Pinpoint the cell where the given text exists, returning its (x, y) midpoint coordinate. 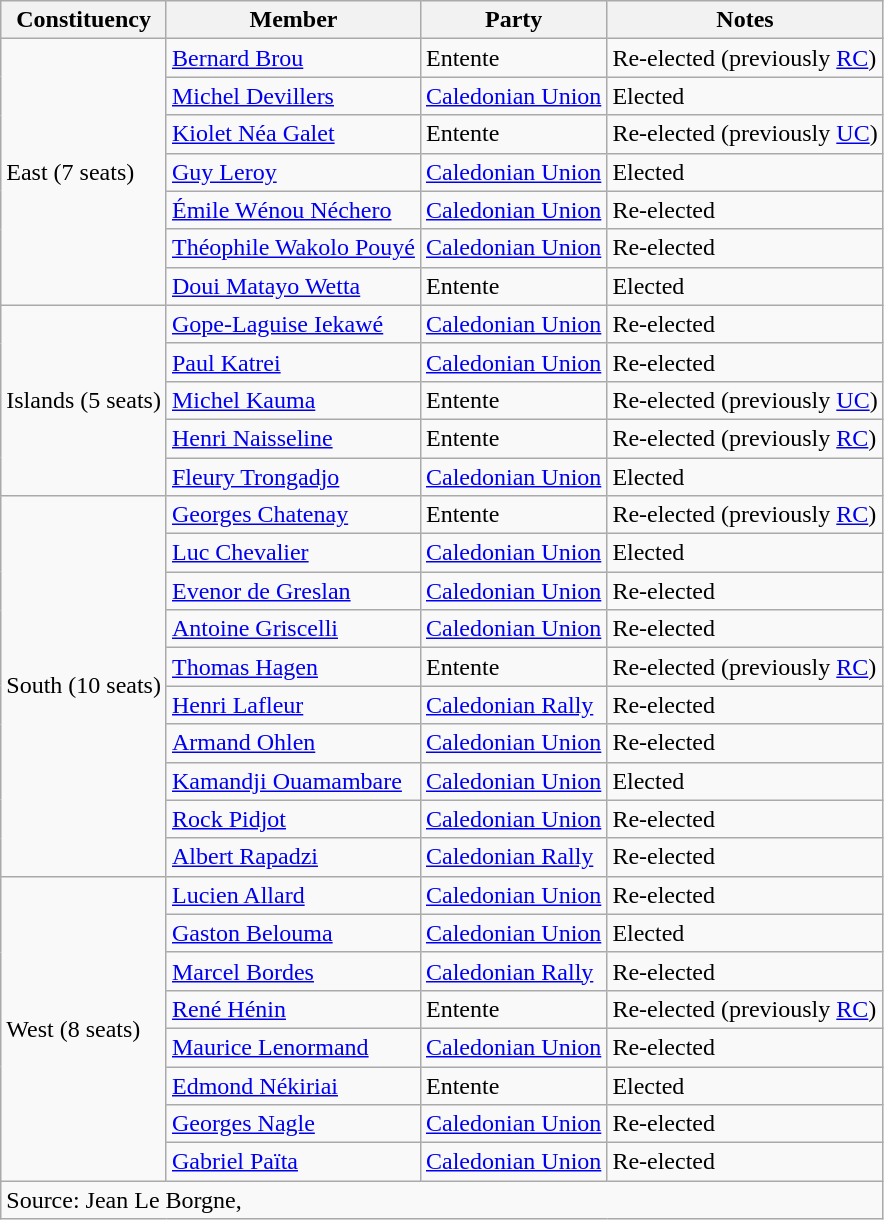
Gabriel Païta (293, 1162)
Antoine Griscelli (293, 629)
Bernard Brou (293, 58)
Party (513, 20)
René Hénin (293, 1009)
Georges Chatenay (293, 515)
Marcel Bordes (293, 971)
Evenor de Greslan (293, 591)
Guy Leroy (293, 172)
Kamandji Ouamambare (293, 781)
Lucien Allard (293, 895)
Henri Naisseline (293, 438)
Michel Kauma (293, 400)
Georges Nagle (293, 1124)
Albert Rapadzi (293, 857)
East (7 seats) (84, 172)
Émile Wénou Néchero (293, 210)
Armand Ohlen (293, 743)
Doui Matayo Wetta (293, 286)
Maurice Lenormand (293, 1047)
Islands (5 seats) (84, 400)
South (10 seats) (84, 686)
Notes (745, 20)
Théophile Wakolo Pouyé (293, 248)
Gaston Belouma (293, 933)
Rock Pidjot (293, 819)
Henri Lafleur (293, 705)
Thomas Hagen (293, 667)
Edmond Nékiriai (293, 1085)
West (8 seats) (84, 1028)
Luc Chevalier (293, 553)
Paul Katrei (293, 362)
Kiolet Néa Galet (293, 134)
Constituency (84, 20)
Gope-Laguise Iekawé (293, 324)
Michel Devillers (293, 96)
Source: Jean Le Borgne, (442, 1200)
Fleury Trongadjo (293, 477)
Member (293, 20)
